Return (x, y) of the center of cell containing provided text 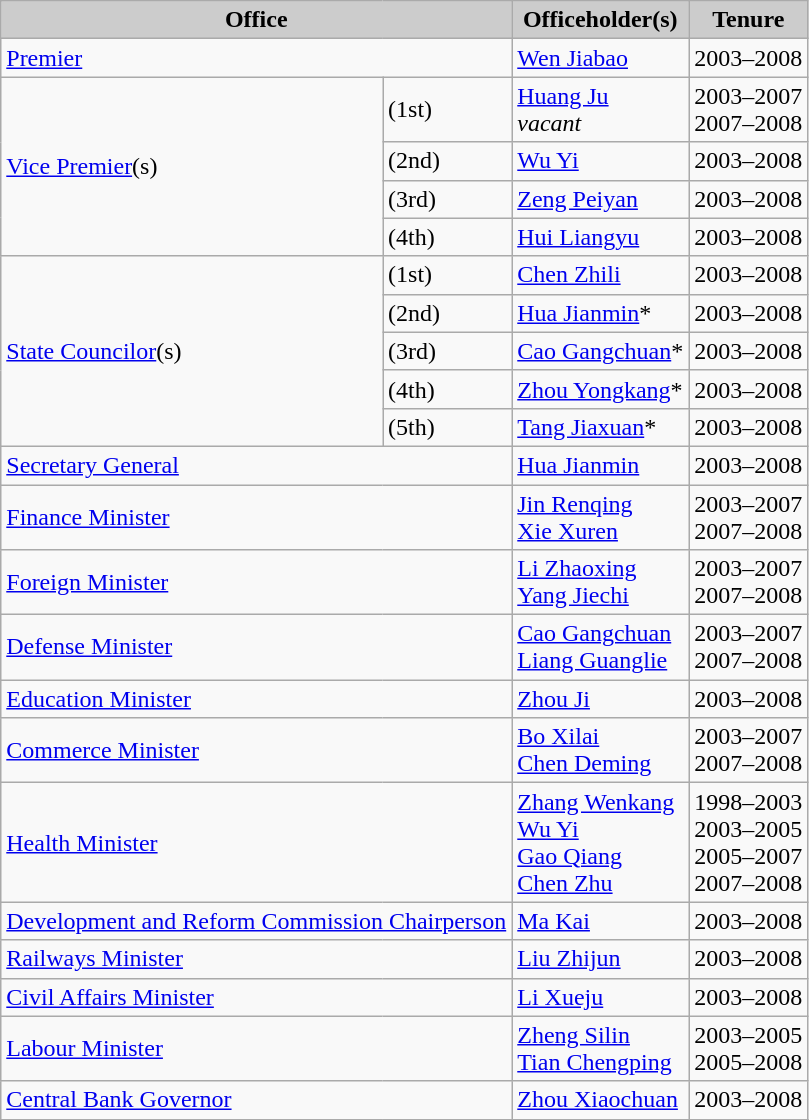
Zhang WenkangWu YiGao QiangChen Zhu (600, 842)
Cao Gangchuan* (600, 351)
Defense Minister (256, 648)
Hui Liangyu (600, 237)
Civil Affairs Minister (256, 997)
Office (256, 20)
Zheng SilinTian Chengping (600, 1048)
Premier (256, 58)
Secretary General (256, 465)
Health Minister (256, 842)
Li ZhaoxingYang Jiechi (600, 582)
Zhou Yongkang* (600, 389)
Li Xueju (600, 997)
Chen Zhili (600, 275)
Liu Zhijun (600, 959)
Hua Jianmin (600, 465)
Huang Juvacant (600, 110)
Zhou Xiaochuan (600, 1100)
Zeng Peiyan (600, 199)
Vice Premier(s) (192, 166)
Foreign Minister (256, 582)
Cao GangchuanLiang Guanglie (600, 648)
Officeholder(s) (600, 20)
Labour Minister (256, 1048)
Tang Jiaxuan* (600, 427)
Commerce Minister (256, 750)
2003–20052005–2008 (748, 1048)
Bo XilaiChen Deming (600, 750)
Wen Jiabao (600, 58)
Tenure (748, 20)
Jin RenqingXie Xuren (600, 516)
Railways Minister (256, 959)
Education Minister (256, 699)
Wu Yi (600, 161)
State Councilor(s) (192, 351)
Ma Kai (600, 921)
Zhou Ji (600, 699)
(5th) (448, 427)
1998–20032003–20052005–20072007–2008 (748, 842)
Development and Reform Commission Chairperson (256, 921)
Hua Jianmin* (600, 313)
Central Bank Governor (256, 1100)
Finance Minister (256, 516)
